Return (x, y) of the center of cell containing provided text 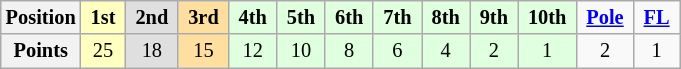
9th (494, 17)
18 (152, 51)
Position (41, 17)
4th (253, 17)
3rd (203, 17)
1st (104, 17)
4 (446, 51)
FL (657, 17)
8th (446, 17)
10th (547, 17)
15 (203, 51)
10 (301, 51)
Points (41, 51)
6th (349, 17)
25 (104, 51)
12 (253, 51)
8 (349, 51)
5th (301, 17)
Pole (604, 17)
6 (397, 51)
2nd (152, 17)
7th (397, 17)
